Pinpoint the cell where the given text exists, returning its (X, Y) midpoint coordinate. 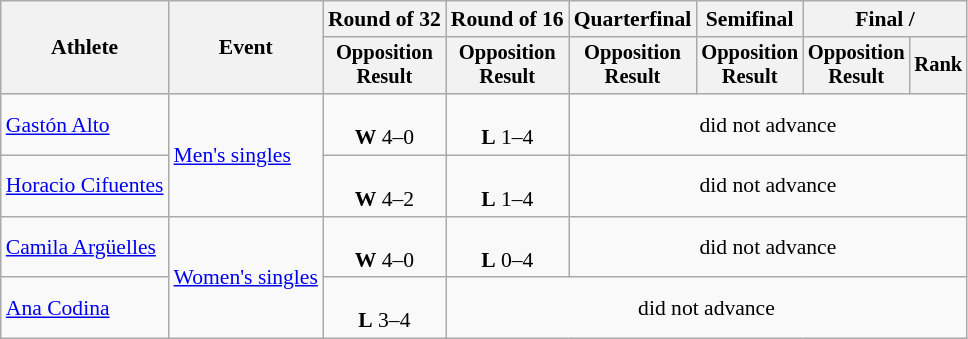
Men's singles (246, 155)
Rank (939, 66)
Quarterfinal (633, 19)
Final / (885, 19)
W 4–2 (384, 186)
Round of 16 (508, 19)
Event (246, 48)
Camila Argüelles (85, 248)
L 3–4 (384, 308)
L 0–4 (508, 248)
Round of 32 (384, 19)
Women's singles (246, 278)
Gastón Alto (85, 124)
Athlete (85, 48)
Ana Codina (85, 308)
Semifinal (750, 19)
Horacio Cifuentes (85, 186)
